Detect which cell encompasses the target text, then output its (X, Y) center coordinate. 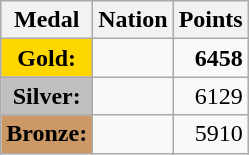
6129 (210, 96)
Bronze: (47, 134)
6458 (210, 58)
Nation (133, 20)
Points (210, 20)
Silver: (47, 96)
Gold: (47, 58)
5910 (210, 134)
Medal (47, 20)
